Extract the (x, y) coordinate from the center of the cell holding the provided text.  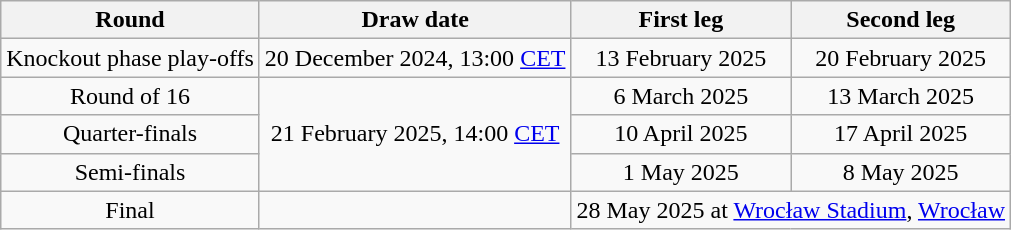
Round (130, 20)
28 May 2025 at Wrocław Stadium, Wrocław (791, 210)
20 December 2024, 13:00 CET (415, 58)
Knockout phase play-offs (130, 58)
Quarter-finals (130, 134)
First leg (681, 20)
20 February 2025 (901, 58)
21 February 2025, 14:00 CET (415, 134)
Second leg (901, 20)
1 May 2025 (681, 172)
8 May 2025 (901, 172)
Draw date (415, 20)
Final (130, 210)
Round of 16 (130, 96)
6 March 2025 (681, 96)
13 March 2025 (901, 96)
17 April 2025 (901, 134)
13 February 2025 (681, 58)
Semi-finals (130, 172)
10 April 2025 (681, 134)
